Determine the (X, Y) coordinate at the center of the cell enclosing the given text.  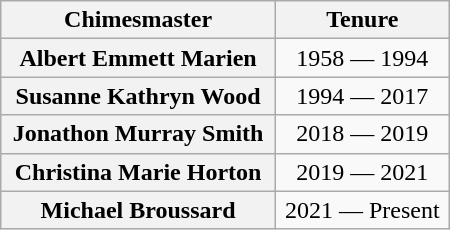
Jonathon Murray Smith (138, 134)
Christina Marie Horton (138, 172)
2019 — 2021 (362, 172)
2021 — Present (362, 210)
Susanne Kathryn Wood (138, 96)
Chimesmaster (138, 20)
Michael Broussard (138, 210)
2018 — 2019 (362, 134)
Albert Emmett Marien (138, 58)
1958 — 1994 (362, 58)
Tenure (362, 20)
1994 — 2017 (362, 96)
